Provide the (x, y) coordinate of the cell's center where the given text is located.  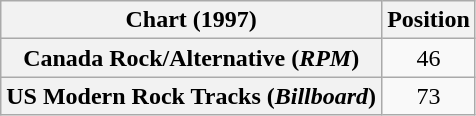
Chart (1997) (192, 20)
Position (429, 20)
46 (429, 58)
US Modern Rock Tracks (Billboard) (192, 96)
Canada Rock/Alternative (RPM) (192, 58)
73 (429, 96)
